Provide the (X, Y) coordinate of the cell's center where the given text is located.  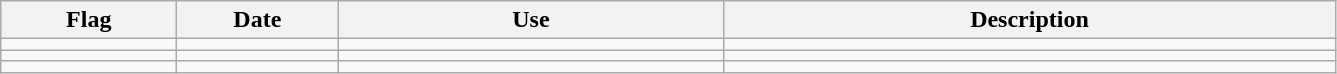
Description (1030, 20)
Date (258, 20)
Use (531, 20)
Flag (89, 20)
